Output the [x, y] coordinate of the center of the cell containing the given text.  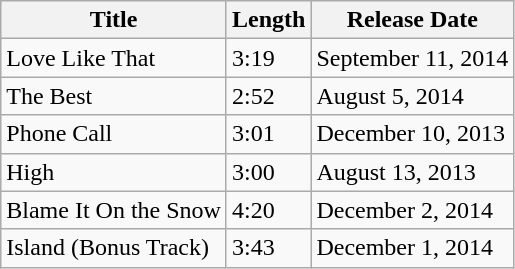
3:43 [268, 248]
3:19 [268, 58]
Blame It On the Snow [114, 210]
August 13, 2013 [412, 172]
December 1, 2014 [412, 248]
High [114, 172]
Release Date [412, 20]
Love Like That [114, 58]
3:01 [268, 134]
Island (Bonus Track) [114, 248]
December 10, 2013 [412, 134]
Length [268, 20]
Title [114, 20]
September 11, 2014 [412, 58]
August 5, 2014 [412, 96]
4:20 [268, 210]
Phone Call [114, 134]
3:00 [268, 172]
December 2, 2014 [412, 210]
2:52 [268, 96]
The Best [114, 96]
